Find where the given text appears and provide that cell's center as (x, y) coordinate. 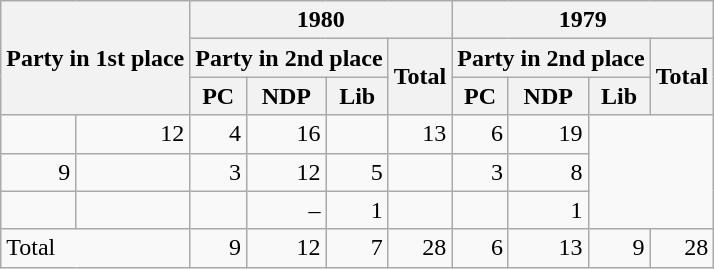
– (287, 210)
19 (548, 134)
1979 (583, 20)
Party in 1st place (96, 58)
1980 (321, 20)
8 (548, 172)
7 (357, 248)
16 (287, 134)
5 (357, 172)
4 (218, 134)
